Identify which cell holds the provided text, then report its (X, Y) central coordinate. 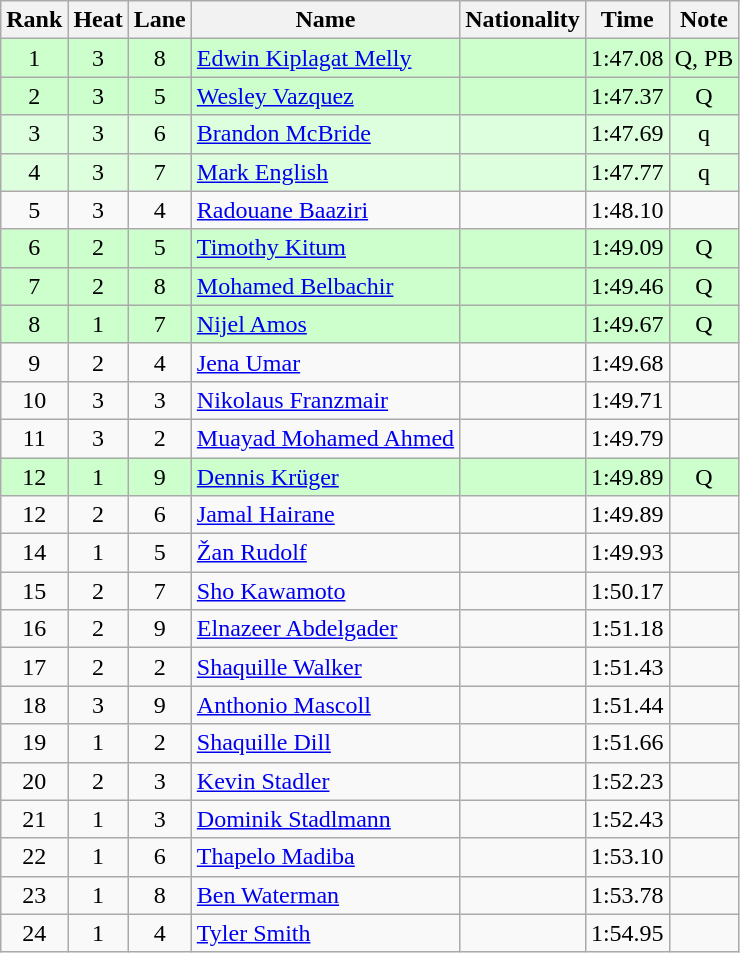
Thapelo Madiba (325, 857)
1:50.17 (627, 591)
23 (34, 895)
Ben Waterman (325, 895)
24 (34, 933)
1:49.46 (627, 286)
Kevin Stadler (325, 781)
14 (34, 553)
10 (34, 400)
1:49.67 (627, 324)
Wesley Vazquez (325, 96)
21 (34, 819)
1:47.77 (627, 172)
Elnazeer Abdelgader (325, 629)
1:49.71 (627, 400)
15 (34, 591)
1:52.43 (627, 819)
Shaquille Dill (325, 743)
1:49.09 (627, 248)
1:52.23 (627, 781)
18 (34, 705)
Shaquille Walker (325, 667)
1:53.10 (627, 857)
Tyler Smith (325, 933)
Lane (160, 20)
1:49.93 (627, 553)
11 (34, 438)
Muayad Mohamed Ahmed (325, 438)
17 (34, 667)
Dennis Krüger (325, 477)
Brandon McBride (325, 134)
Mohamed Belbachir (325, 286)
Nationality (523, 20)
Timothy Kitum (325, 248)
1:54.95 (627, 933)
1:48.10 (627, 210)
Name (325, 20)
Žan Rudolf (325, 553)
1:51.44 (627, 705)
1:49.68 (627, 362)
Time (627, 20)
1:51.66 (627, 743)
Radouane Baaziri (325, 210)
22 (34, 857)
Nijel Amos (325, 324)
Sho Kawamoto (325, 591)
1:51.43 (627, 667)
Q, PB (704, 58)
Note (704, 20)
Anthonio Mascoll (325, 705)
1:47.69 (627, 134)
Mark English (325, 172)
1:47.37 (627, 96)
Rank (34, 20)
1:49.79 (627, 438)
1:53.78 (627, 895)
Heat (98, 20)
19 (34, 743)
Jamal Hairane (325, 515)
Edwin Kiplagat Melly (325, 58)
Dominik Stadlmann (325, 819)
16 (34, 629)
Nikolaus Franzmair (325, 400)
Jena Umar (325, 362)
1:47.08 (627, 58)
20 (34, 781)
1:51.18 (627, 629)
